Search for the cell housing the specified text and yield its [x, y] center coordinate. 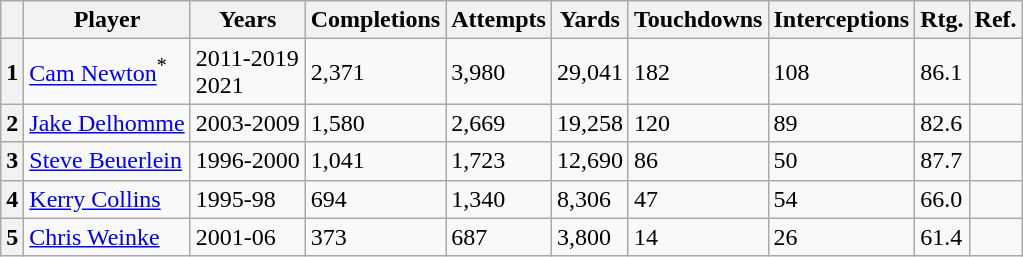
2003-2009 [248, 123]
86 [698, 161]
1,723 [499, 161]
1,580 [375, 123]
12,690 [590, 161]
2,371 [375, 72]
2011-20192021 [248, 72]
2001-06 [248, 237]
47 [698, 199]
54 [842, 199]
Touchdowns [698, 20]
182 [698, 72]
1,340 [499, 199]
1995-98 [248, 199]
694 [375, 199]
29,041 [590, 72]
50 [842, 161]
61.4 [942, 237]
2 [12, 123]
3,980 [499, 72]
Years [248, 20]
373 [375, 237]
3 [12, 161]
1996-2000 [248, 161]
19,258 [590, 123]
Steve Beuerlein [107, 161]
5 [12, 237]
66.0 [942, 199]
Chris Weinke [107, 237]
86.1 [942, 72]
26 [842, 237]
1 [12, 72]
Rtg. [942, 20]
120 [698, 123]
1,041 [375, 161]
82.6 [942, 123]
Jake Delhomme [107, 123]
Kerry Collins [107, 199]
8,306 [590, 199]
89 [842, 123]
Player [107, 20]
2,669 [499, 123]
87.7 [942, 161]
Attempts [499, 20]
Interceptions [842, 20]
108 [842, 72]
Yards [590, 20]
3,800 [590, 237]
687 [499, 237]
Ref. [996, 20]
14 [698, 237]
Completions [375, 20]
4 [12, 199]
Cam Newton* [107, 72]
